Pinpoint the cell where the given text exists, returning its [x, y] midpoint coordinate. 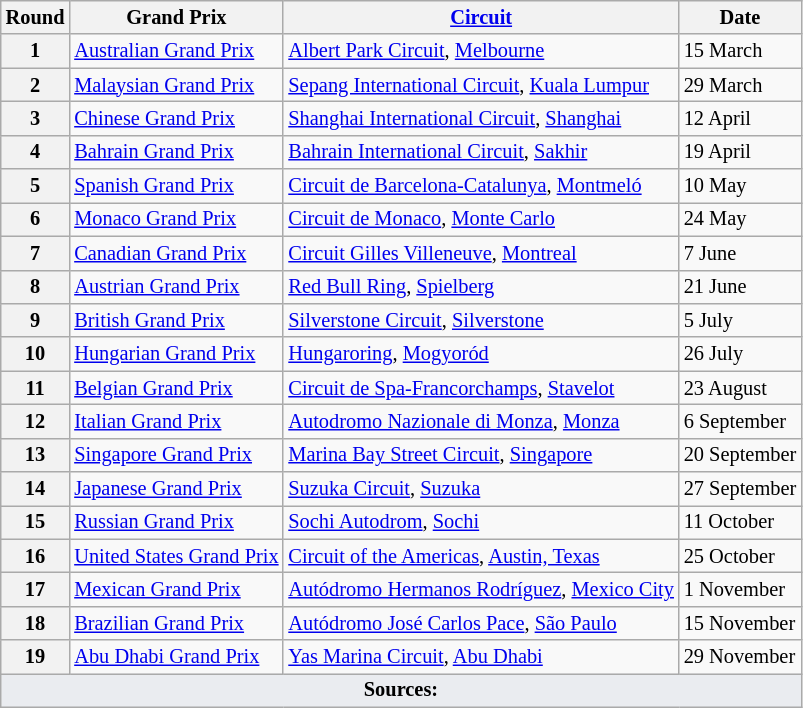
Spanish Grand Prix [176, 186]
Silverstone Circuit, Silverstone [480, 320]
18 [36, 623]
Brazilian Grand Prix [176, 623]
Australian Grand Prix [176, 51]
Date [740, 17]
29 November [740, 657]
Red Bull Ring, Spielberg [480, 287]
8 [36, 287]
Russian Grand Prix [176, 522]
21 June [740, 287]
United States Grand Prix [176, 556]
Bahrain Grand Prix [176, 152]
4 [36, 152]
7 June [740, 253]
Shanghai International Circuit, Shanghai [480, 118]
Autódromo José Carlos Pace, São Paulo [480, 623]
Sochi Autodrom, Sochi [480, 522]
Autodromo Nazionale di Monza, Monza [480, 421]
2 [36, 85]
17 [36, 589]
10 [36, 354]
Japanese Grand Prix [176, 489]
Austrian Grand Prix [176, 287]
Chinese Grand Prix [176, 118]
10 May [740, 186]
Circuit Gilles Villeneuve, Montreal [480, 253]
Autódromo Hermanos Rodríguez, Mexico City [480, 589]
13 [36, 455]
1 [36, 51]
Circuit de Barcelona-Catalunya, Montmeló [480, 186]
Yas Marina Circuit, Abu Dhabi [480, 657]
3 [36, 118]
29 March [740, 85]
23 August [740, 388]
Abu Dhabi Grand Prix [176, 657]
15 March [740, 51]
27 September [740, 489]
16 [36, 556]
Hungarian Grand Prix [176, 354]
25 October [740, 556]
Italian Grand Prix [176, 421]
5 July [740, 320]
14 [36, 489]
Suzuka Circuit, Suzuka [480, 489]
26 July [740, 354]
19 [36, 657]
20 September [740, 455]
Canadian Grand Prix [176, 253]
Albert Park Circuit, Melbourne [480, 51]
Bahrain International Circuit, Sakhir [480, 152]
Circuit de Monaco, Monte Carlo [480, 219]
12 [36, 421]
Monaco Grand Prix [176, 219]
19 April [740, 152]
Circuit of the Americas, Austin, Texas [480, 556]
Belgian Grand Prix [176, 388]
6 [36, 219]
1 November [740, 589]
Malaysian Grand Prix [176, 85]
Round [36, 17]
Grand Prix [176, 17]
11 October [740, 522]
12 April [740, 118]
9 [36, 320]
Sources: [401, 690]
Circuit de Spa-Francorchamps, Stavelot [480, 388]
5 [36, 186]
24 May [740, 219]
Sepang International Circuit, Kuala Lumpur [480, 85]
Singapore Grand Prix [176, 455]
Marina Bay Street Circuit, Singapore [480, 455]
Hungaroring, Mogyoród [480, 354]
15 November [740, 623]
7 [36, 253]
British Grand Prix [176, 320]
11 [36, 388]
Circuit [480, 17]
15 [36, 522]
Mexican Grand Prix [176, 589]
6 September [740, 421]
